Find where the given text appears and provide that cell's center as [X, Y] coordinate. 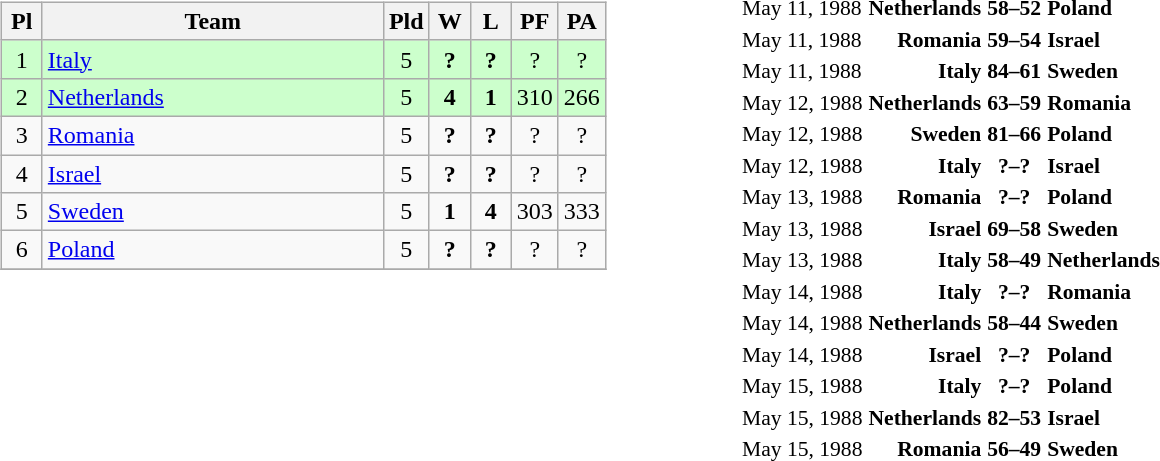
Pld [406, 21]
58–49 [1014, 260]
310 [534, 97]
W [450, 21]
63–59 [1014, 102]
PA [582, 21]
58–44 [1014, 323]
Team [212, 21]
266 [582, 97]
PF [534, 21]
Poland [212, 250]
2 [22, 97]
84–61 [1014, 71]
303 [534, 212]
Pl [22, 21]
69–58 [1014, 228]
L [490, 21]
59–54 [1014, 39]
333 [582, 212]
3 [22, 135]
81–66 [1014, 134]
6 [22, 250]
82–53 [1014, 417]
